Extract the (X, Y) coordinate from the center of the cell holding the provided text.  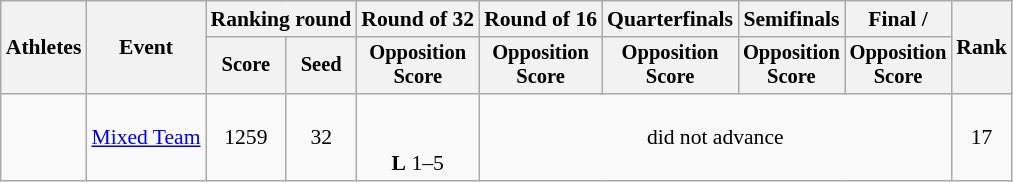
Seed (321, 66)
32 (321, 138)
Rank (982, 48)
1259 (246, 138)
L 1–5 (418, 138)
Mixed Team (146, 138)
Score (246, 66)
Round of 32 (418, 19)
Quarterfinals (670, 19)
Athletes (44, 48)
Final / (898, 19)
did not advance (715, 138)
Event (146, 48)
Ranking round (282, 19)
Semifinals (792, 19)
17 (982, 138)
Round of 16 (540, 19)
